Detect which cell encompasses the target text, then output its [x, y] center coordinate. 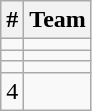
# [12, 20]
Team [58, 20]
4 [12, 91]
